Find where the given text appears and provide that cell's center as [X, Y] coordinate. 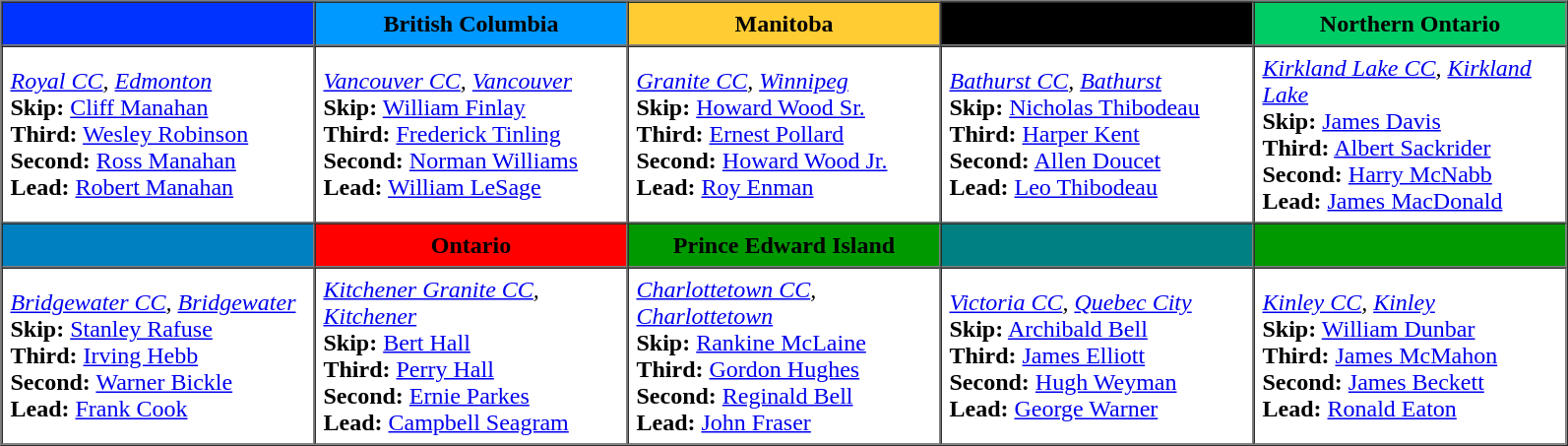
Granite CC, WinnipegSkip: Howard Wood Sr. Third: Ernest Pollard Second: Howard Wood Jr. Lead: Roy Enman [784, 134]
Northern Ontario [1411, 24]
Ontario [471, 244]
Bridgewater CC, BridgewaterSkip: Stanley Rafuse Third: Irving Hebb Second: Warner Bickle Lead: Frank Cook [158, 356]
Kinley CC, KinleySkip: William Dunbar Third: James McMahon Second: James Beckett Lead: Ronald Eaton [1411, 356]
Charlottetown CC, CharlottetownSkip: Rankine McLaine Third: Gordon Hughes Second: Reginald Bell Lead: John Fraser [784, 356]
Vancouver CC, VancouverSkip: William Finlay Third: Frederick Tinling Second: Norman Williams Lead: William LeSage [471, 134]
Bathurst CC, BathurstSkip: Nicholas Thibodeau Third: Harper Kent Second: Allen Doucet Lead: Leo Thibodeau [1098, 134]
Prince Edward Island [784, 244]
Kitchener Granite CC, KitchenerSkip: Bert Hall Third: Perry Hall Second: Ernie Parkes Lead: Campbell Seagram [471, 356]
Victoria CC, Quebec CitySkip: Archibald Bell Third: James Elliott Second: Hugh Weyman Lead: George Warner [1098, 356]
Kirkland Lake CC, Kirkland LakeSkip: James Davis Third: Albert Sackrider Second: Harry McNabb Lead: James MacDonald [1411, 134]
Royal CC, EdmontonSkip: Cliff Manahan Third: Wesley Robinson Second: Ross Manahan Lead: Robert Manahan [158, 134]
British Columbia [471, 24]
Manitoba [784, 24]
